Detect which cell encompasses the target text, then output its [x, y] center coordinate. 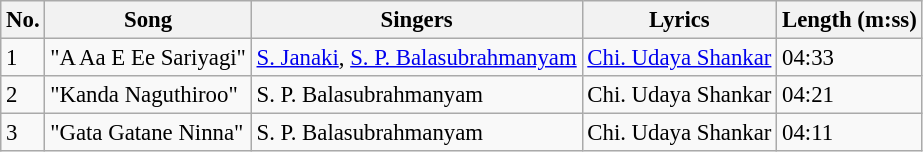
Singers [416, 20]
1 [23, 58]
No. [23, 20]
"Kanda Naguthiroo" [148, 95]
S. Janaki, S. P. Balasubrahmanyam [416, 58]
04:33 [850, 58]
04:21 [850, 95]
Song [148, 20]
"A Aa E Ee Sariyagi" [148, 58]
04:11 [850, 133]
2 [23, 95]
Lyrics [680, 20]
Length (m:ss) [850, 20]
"Gata Gatane Ninna" [148, 133]
3 [23, 133]
